Find where the given text appears and provide that cell's center as [X, Y] coordinate. 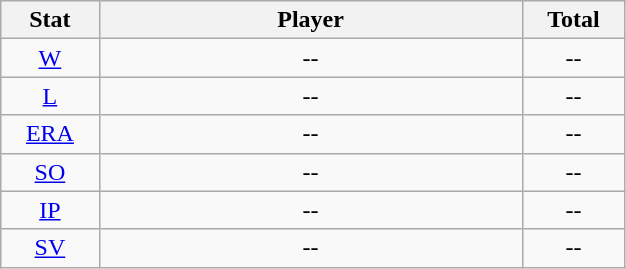
W [50, 58]
SV [50, 248]
ERA [50, 134]
IP [50, 210]
Stat [50, 20]
L [50, 96]
Total [574, 20]
SO [50, 172]
Player [310, 20]
